Identify which cell holds the provided text, then report its (X, Y) central coordinate. 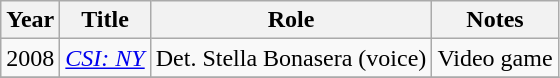
Notes (495, 20)
2008 (30, 58)
Det. Stella Bonasera (voice) (291, 58)
Year (30, 20)
Video game (495, 58)
Title (105, 20)
Role (291, 20)
CSI: NY (105, 58)
